Detect which cell encompasses the target text, then output its [x, y] center coordinate. 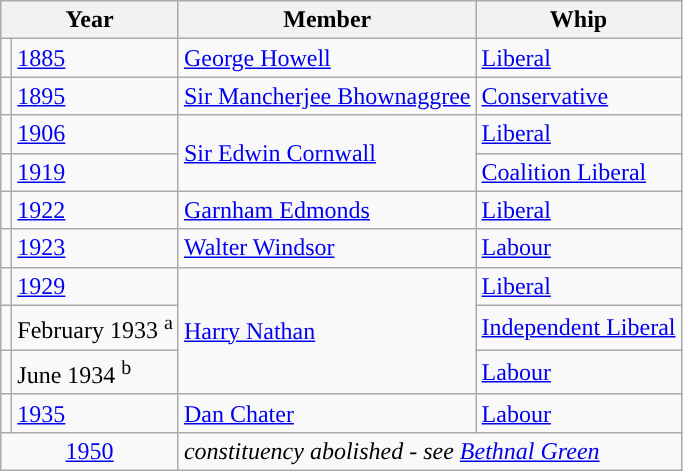
1922 [96, 210]
Member [327, 20]
1906 [96, 134]
Garnham Edmonds [327, 210]
1923 [96, 248]
Coalition Liberal [578, 172]
Dan Chater [327, 413]
February 1933 a [96, 328]
Year [90, 20]
June 1934 b [96, 372]
Independent Liberal [578, 328]
1929 [96, 286]
constituency abolished - see Bethnal Green [430, 451]
Sir Mancherjee Bhownaggree [327, 96]
1895 [96, 96]
Conservative [578, 96]
George Howell [327, 58]
Harry Nathan [327, 330]
1919 [96, 172]
1950 [90, 451]
Sir Edwin Cornwall [327, 153]
1935 [96, 413]
1885 [96, 58]
Whip [578, 20]
Walter Windsor [327, 248]
